Provide the (x, y) coordinate of the cell's center where the given text is located.  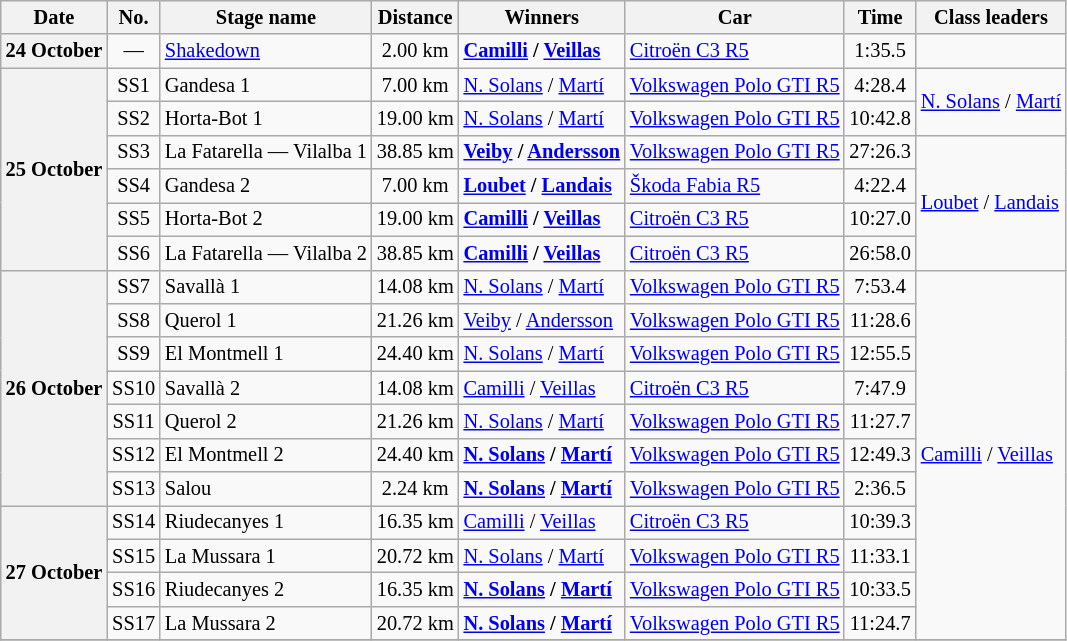
El Montmell 2 (266, 455)
La Fatarella — Vilalba 2 (266, 253)
7:53.4 (880, 287)
Gandesa 2 (266, 186)
SS6 (134, 253)
Stage name (266, 17)
26:58.0 (880, 253)
Salou (266, 489)
2.24 km (416, 489)
Time (880, 17)
SS15 (134, 556)
27:26.3 (880, 152)
11:28.6 (880, 320)
SS4 (134, 186)
SS17 (134, 623)
SS12 (134, 455)
No. (134, 17)
SS7 (134, 287)
10:42.8 (880, 118)
10:27.0 (880, 219)
Car (734, 17)
La Mussara 1 (266, 556)
SS2 (134, 118)
11:24.7 (880, 623)
SS5 (134, 219)
Horta-Bot 1 (266, 118)
La Fatarella — Vilalba 1 (266, 152)
— (134, 51)
SS1 (134, 85)
27 October (54, 572)
Savallà 1 (266, 287)
12:55.5 (880, 354)
11:27.7 (880, 421)
12:49.3 (880, 455)
Riudecanyes 1 (266, 522)
La Mussara 2 (266, 623)
Gandesa 1 (266, 85)
4:28.4 (880, 85)
10:39.3 (880, 522)
Querol 2 (266, 421)
Distance (416, 17)
SS16 (134, 589)
1:35.5 (880, 51)
Winners (542, 17)
25 October (54, 169)
Škoda Fabia R5 (734, 186)
24 October (54, 51)
SS11 (134, 421)
7:47.9 (880, 388)
10:33.5 (880, 589)
SS13 (134, 489)
SS14 (134, 522)
Querol 1 (266, 320)
El Montmell 1 (266, 354)
Class leaders (991, 17)
4:22.4 (880, 186)
SS8 (134, 320)
Shakedown (266, 51)
26 October (54, 388)
SS10 (134, 388)
Date (54, 17)
SS9 (134, 354)
SS3 (134, 152)
Horta-Bot 2 (266, 219)
Savallà 2 (266, 388)
Riudecanyes 2 (266, 589)
2.00 km (416, 51)
11:33.1 (880, 556)
2:36.5 (880, 489)
